Determine the (x, y) coordinate at the center of the cell enclosing the given text.  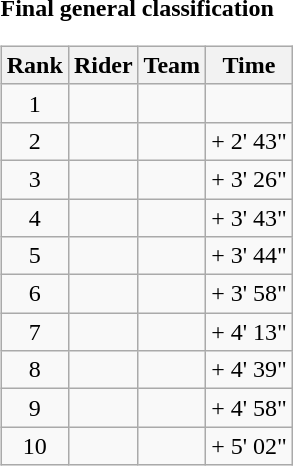
2 (34, 141)
Team (172, 65)
5 (34, 256)
+ 3' 44" (250, 256)
+ 3' 43" (250, 217)
Time (250, 65)
4 (34, 217)
3 (34, 179)
+ 4' 39" (250, 370)
+ 4' 58" (250, 408)
8 (34, 370)
9 (34, 408)
+ 3' 58" (250, 294)
6 (34, 294)
+ 5' 02" (250, 446)
Rider (103, 65)
Rank (34, 65)
7 (34, 332)
1 (34, 103)
+ 2' 43" (250, 141)
10 (34, 446)
+ 3' 26" (250, 179)
+ 4' 13" (250, 332)
